Pinpoint the cell where the given text exists, returning its (X, Y) midpoint coordinate. 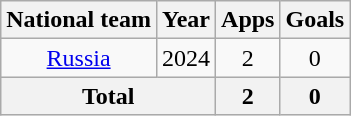
National team (79, 20)
Total (108, 96)
Russia (79, 58)
Year (186, 20)
Apps (248, 20)
Goals (315, 20)
2024 (186, 58)
